Output the [x, y] coordinate of the center of the cell containing the given text.  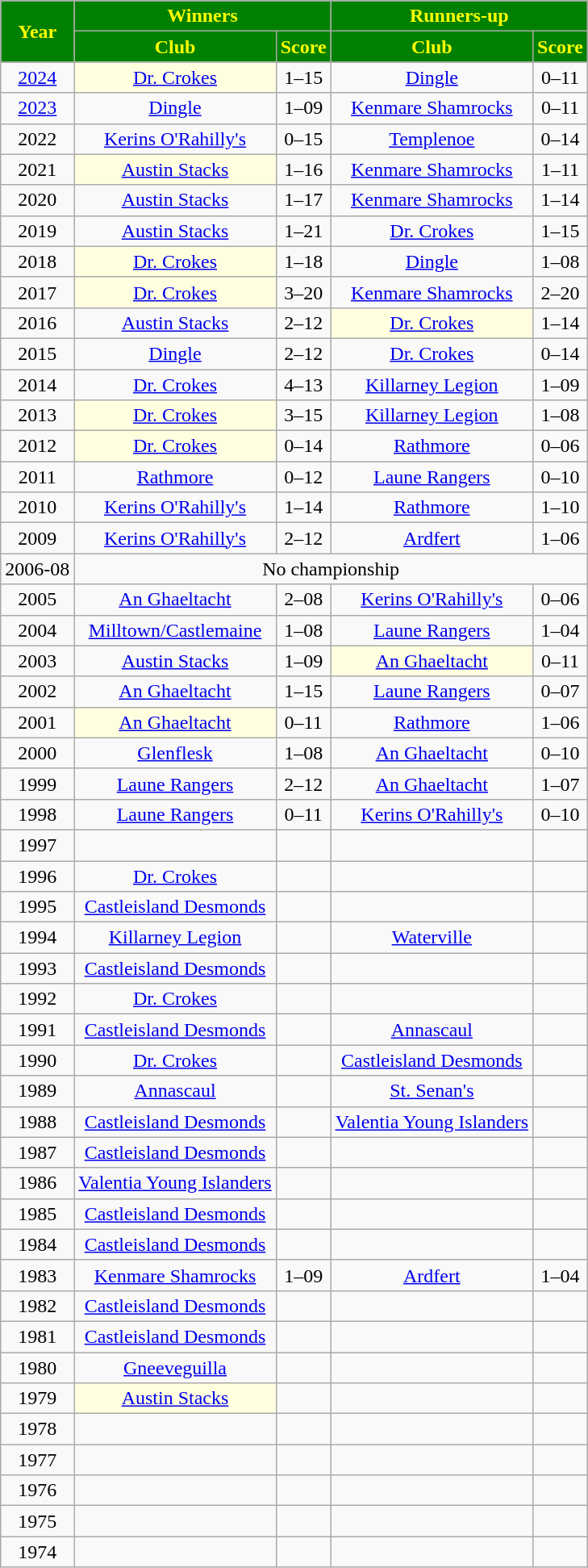
Winners [202, 16]
1–18 [303, 261]
2020 [37, 200]
1–07 [561, 784]
1979 [37, 1399]
1989 [37, 1091]
1–21 [303, 231]
2013 [37, 416]
1981 [37, 1336]
Gneeveguilla [175, 1368]
2017 [37, 292]
2012 [37, 446]
1992 [37, 999]
1988 [37, 1122]
2016 [37, 323]
2019 [37, 231]
2009 [37, 538]
3–20 [303, 292]
2011 [37, 477]
1–10 [561, 508]
4–13 [303, 385]
St. Senan's [432, 1091]
2–08 [303, 600]
1998 [37, 814]
2006-08 [37, 569]
2000 [37, 753]
1976 [37, 1491]
2–20 [561, 292]
2023 [37, 108]
1987 [37, 1152]
1996 [37, 876]
0–12 [303, 477]
1997 [37, 845]
1–16 [303, 169]
2024 [37, 77]
2014 [37, 385]
0–15 [303, 139]
1–17 [303, 200]
Glenflesk [175, 753]
2002 [37, 692]
2018 [37, 261]
1995 [37, 907]
2003 [37, 661]
Milltown/Castlemaine [175, 630]
Year [37, 31]
2015 [37, 353]
1985 [37, 1214]
3–15 [303, 416]
1977 [37, 1460]
1983 [37, 1275]
2022 [37, 139]
1–11 [561, 169]
1991 [37, 1030]
2001 [37, 722]
1990 [37, 1060]
1974 [37, 1552]
1982 [37, 1306]
1994 [37, 938]
1975 [37, 1521]
1978 [37, 1429]
2004 [37, 630]
1984 [37, 1244]
2010 [37, 508]
Runners-up [459, 16]
Templenoe [432, 139]
2005 [37, 600]
Waterville [432, 938]
1993 [37, 968]
1980 [37, 1368]
2021 [37, 169]
1986 [37, 1183]
1999 [37, 784]
No championship [331, 569]
0–07 [561, 692]
